From the cell containing the given text, extract its center point as (x, y) coordinate. 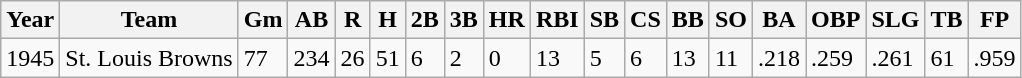
Team (149, 20)
AB (312, 20)
1945 (30, 58)
BB (688, 20)
R (352, 20)
SB (604, 20)
.259 (836, 58)
.218 (778, 58)
234 (312, 58)
77 (263, 58)
0 (506, 58)
3B (464, 20)
St. Louis Browns (149, 58)
FP (994, 20)
51 (388, 58)
2B (424, 20)
RBI (557, 20)
Year (30, 20)
5 (604, 58)
BA (778, 20)
SLG (896, 20)
Gm (263, 20)
2 (464, 58)
SO (730, 20)
61 (946, 58)
OBP (836, 20)
CS (646, 20)
TB (946, 20)
.959 (994, 58)
11 (730, 58)
HR (506, 20)
26 (352, 58)
.261 (896, 58)
H (388, 20)
